Return (x, y) of the center of cell containing provided text 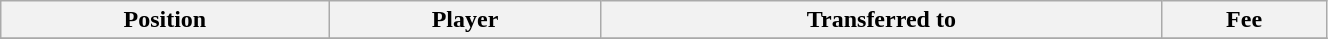
Player (465, 20)
Transferred to (882, 20)
Fee (1244, 20)
Position (165, 20)
